Return [x, y] of the center of cell containing provided text 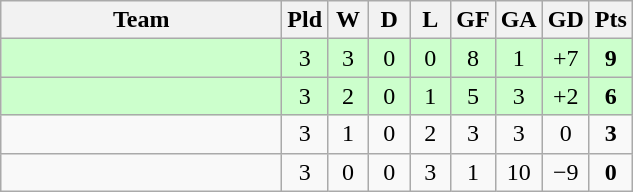
6 [610, 96]
GA [518, 20]
Pts [610, 20]
9 [610, 58]
Team [142, 20]
W [348, 20]
Pld [305, 20]
GF [473, 20]
5 [473, 96]
10 [518, 172]
D [390, 20]
GD [566, 20]
+7 [566, 58]
8 [473, 58]
L [430, 20]
−9 [566, 172]
+2 [566, 96]
